Search for the cell housing the specified text and yield its [X, Y] center coordinate. 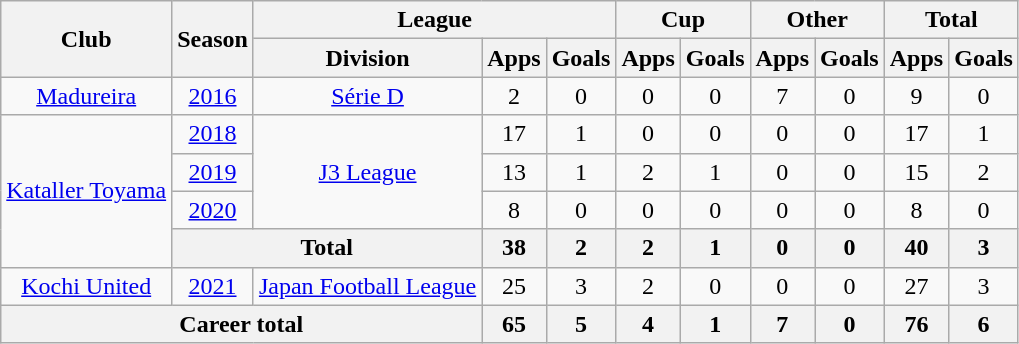
Kochi United [86, 286]
76 [916, 324]
15 [916, 172]
5 [581, 324]
2019 [213, 172]
4 [648, 324]
2016 [213, 96]
2021 [213, 286]
Japan Football League [367, 286]
Cup [683, 20]
Career total [242, 324]
League [434, 20]
Kataller Toyama [86, 191]
2020 [213, 210]
J3 League [367, 172]
Season [213, 39]
40 [916, 248]
65 [514, 324]
Club [86, 39]
2018 [213, 134]
Division [367, 58]
6 [984, 324]
Madureira [86, 96]
9 [916, 96]
38 [514, 248]
25 [514, 286]
27 [916, 286]
13 [514, 172]
Other [817, 20]
Série D [367, 96]
